Identify which cell holds the provided text, then report its (x, y) central coordinate. 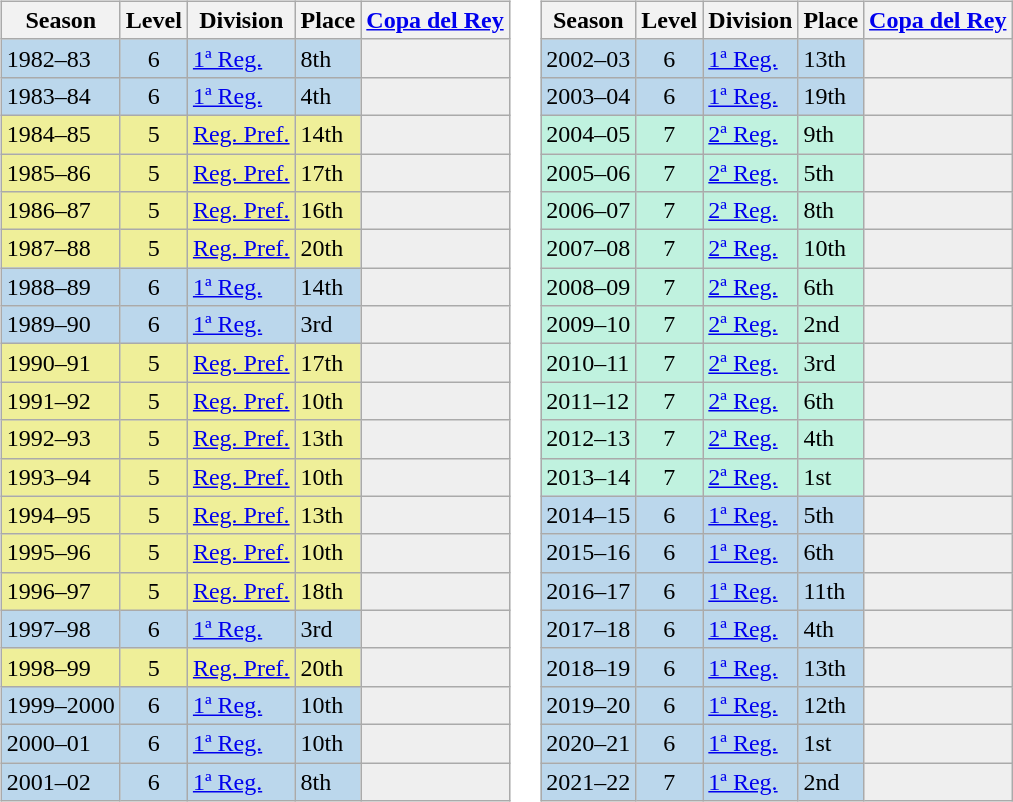
2017–18 (588, 629)
2007–08 (588, 249)
2005–06 (588, 173)
2010–11 (588, 363)
18th (328, 591)
1983–84 (60, 96)
1982–83 (60, 58)
2011–12 (588, 401)
11th (831, 591)
2003–04 (588, 96)
2013–14 (588, 477)
2001–02 (60, 781)
2014–15 (588, 515)
1985–86 (60, 173)
2016–17 (588, 591)
2000–01 (60, 743)
1998–99 (60, 667)
1986–87 (60, 211)
1999–2000 (60, 705)
12th (831, 705)
16th (328, 211)
2015–16 (588, 553)
2006–07 (588, 211)
1984–85 (60, 134)
2004–05 (588, 134)
9th (831, 134)
1992–93 (60, 439)
1997–98 (60, 629)
1996–97 (60, 591)
2009–10 (588, 325)
19th (831, 96)
2002–03 (588, 58)
1988–89 (60, 287)
2021–22 (588, 781)
1994–95 (60, 515)
2020–21 (588, 743)
1989–90 (60, 325)
1991–92 (60, 401)
1993–94 (60, 477)
2018–19 (588, 667)
1987–88 (60, 249)
1995–96 (60, 553)
2012–13 (588, 439)
1990–91 (60, 363)
2019–20 (588, 705)
2008–09 (588, 287)
